For the text-containing cell, return its midpoint in [x, y] coordinate format. 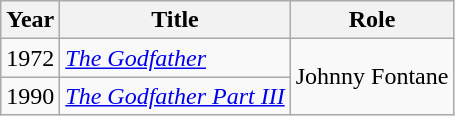
The Godfather Part III [175, 96]
The Godfather [175, 58]
1972 [30, 58]
Johnny Fontane [372, 77]
1990 [30, 96]
Role [372, 20]
Title [175, 20]
Year [30, 20]
